Identify which cell holds the provided text, then report its (x, y) central coordinate. 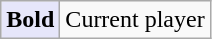
Current player (135, 20)
Bold (30, 20)
